Scan for the cell matching the given text and deliver its [x, y] coordinate at center. 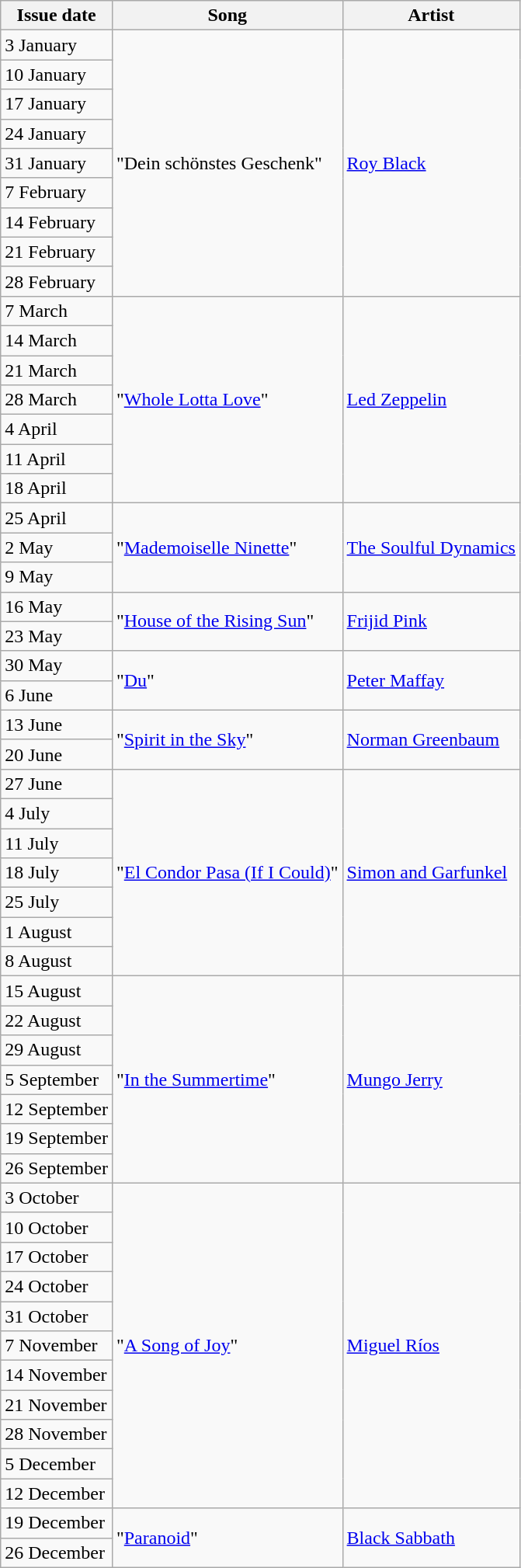
7 February [57, 193]
4 April [57, 429]
5 September [57, 1080]
2 May [57, 548]
17 October [57, 1257]
5 December [57, 1464]
23 May [57, 636]
14 November [57, 1375]
3 January [57, 45]
27 June [57, 784]
Peter Maffay [431, 680]
The Soulful Dynamics [431, 548]
4 July [57, 813]
"In the Summertime" [227, 1080]
Issue date [57, 16]
31 October [57, 1316]
"Dein schönstes Geschenk" [227, 163]
Black Sabbath [431, 1538]
22 August [57, 1020]
19 September [57, 1139]
24 October [57, 1286]
13 June [57, 725]
30 May [57, 666]
14 February [57, 222]
1 August [57, 932]
28 March [57, 400]
"Mademoiselle Ninette" [227, 548]
3 October [57, 1198]
20 June [57, 754]
17 January [57, 104]
6 June [57, 695]
29 August [57, 1050]
10 January [57, 75]
9 May [57, 577]
10 October [57, 1227]
14 March [57, 340]
18 July [57, 873]
Mungo Jerry [431, 1080]
Artist [431, 16]
7 March [57, 311]
12 September [57, 1109]
21 November [57, 1405]
"Whole Lotta Love" [227, 399]
Norman Greenbaum [431, 739]
25 April [57, 518]
24 January [57, 134]
25 July [57, 902]
"Paranoid" [227, 1538]
11 July [57, 843]
"El Condor Pasa (If I Could)" [227, 872]
Simon and Garfunkel [431, 872]
Roy Black [431, 163]
11 April [57, 459]
15 August [57, 991]
12 December [57, 1493]
7 November [57, 1346]
19 December [57, 1523]
26 December [57, 1552]
Frijid Pink [431, 621]
26 September [57, 1168]
21 February [57, 252]
Miguel Ríos [431, 1345]
"A Song of Joy" [227, 1345]
21 March [57, 370]
16 May [57, 607]
28 February [57, 281]
"Du" [227, 680]
31 January [57, 163]
"House of the Rising Sun" [227, 621]
Song [227, 16]
8 August [57, 961]
28 November [57, 1434]
Led Zeppelin [431, 399]
18 April [57, 488]
"Spirit in the Sky" [227, 739]
